Detect which cell encompasses the target text, then output its [x, y] center coordinate. 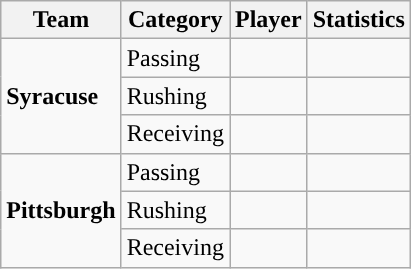
Team [61, 20]
Pittsburgh [61, 210]
Statistics [358, 20]
Syracuse [61, 96]
Category [175, 20]
Player [269, 20]
